Search for the cell housing the specified text and yield its (x, y) center coordinate. 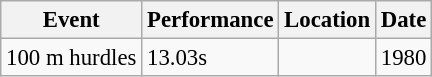
1980 (403, 58)
Performance (210, 20)
13.03s (210, 58)
Date (403, 20)
Event (72, 20)
Location (328, 20)
100 m hurdles (72, 58)
